Extract the [X, Y] coordinate from the center of the cell holding the provided text.  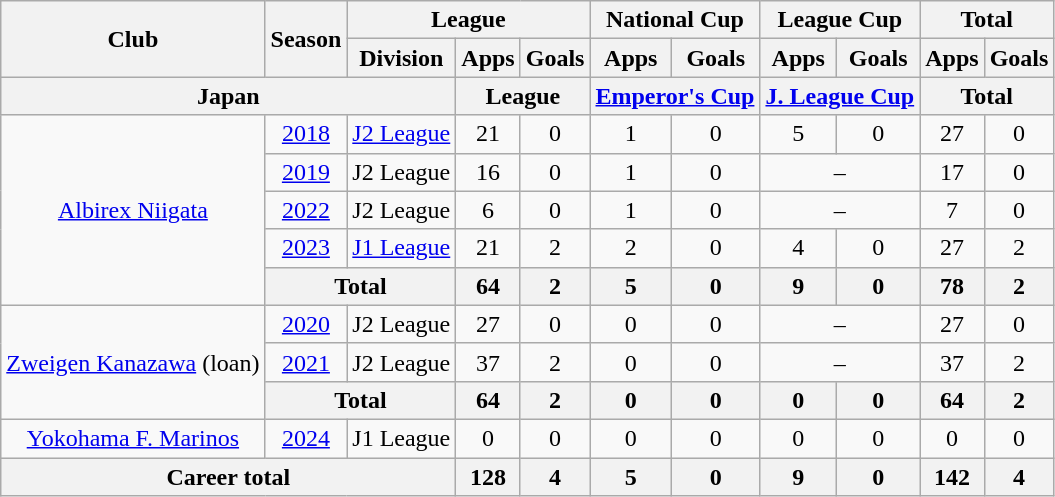
Season [306, 39]
J. League Cup [840, 96]
League Cup [840, 20]
Career total [228, 477]
2018 [306, 134]
Japan [228, 96]
National Cup [675, 20]
Division [402, 58]
6 [488, 210]
Albirex Niigata [133, 210]
142 [952, 477]
2023 [306, 248]
16 [488, 172]
Club [133, 39]
128 [488, 477]
2021 [306, 362]
2019 [306, 172]
78 [952, 286]
2020 [306, 324]
Emperor's Cup [675, 96]
2022 [306, 210]
Zweigen Kanazawa (loan) [133, 362]
17 [952, 172]
2024 [306, 438]
7 [952, 210]
Yokohama F. Marinos [133, 438]
